Provide the (x, y) coordinate of the cell's center where the given text is located.  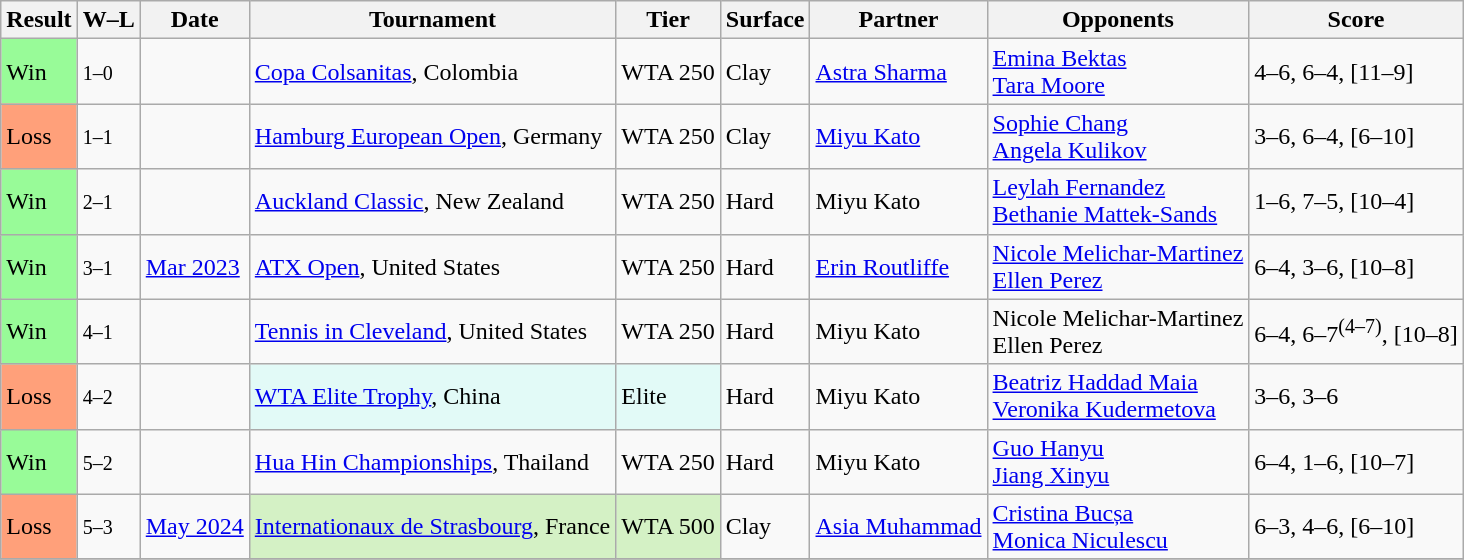
Astra Sharma (898, 72)
WTA Elite Trophy, China (432, 396)
Erin Routliffe (898, 266)
Copa Colsanitas, Colombia (432, 72)
Internationaux de Strasbourg, France (432, 526)
2–1 (108, 202)
Hua Hin Championships, Thailand (432, 462)
4–1 (108, 332)
Emina Bektas Tara Moore (1118, 72)
May 2024 (194, 526)
Date (194, 20)
5–2 (108, 462)
6–3, 4–6, [6–10] (1356, 526)
3–6, 3–6 (1356, 396)
Tournament (432, 20)
Opponents (1118, 20)
Guo Hanyu Jiang Xinyu (1118, 462)
4–6, 6–4, [11–9] (1356, 72)
Cristina Bucșa Monica Niculescu (1118, 526)
Asia Muhammad (898, 526)
Leylah Fernandez Bethanie Mattek-Sands (1118, 202)
6–4, 3–6, [10–8] (1356, 266)
Hamburg European Open, Germany (432, 136)
1–1 (108, 136)
3–1 (108, 266)
Beatriz Haddad Maia Veronika Kudermetova (1118, 396)
6–4, 6–7(4–7), [10–8] (1356, 332)
3–6, 6–4, [6–10] (1356, 136)
5–3 (108, 526)
WTA 500 (668, 526)
W–L (108, 20)
ATX Open, United States (432, 266)
4–2 (108, 396)
Sophie Chang Angela Kulikov (1118, 136)
Elite (668, 396)
Result (39, 20)
Surface (765, 20)
1–0 (108, 72)
Mar 2023 (194, 266)
Partner (898, 20)
Auckland Classic, New Zealand (432, 202)
Score (1356, 20)
1–6, 7–5, [10–4] (1356, 202)
Tier (668, 20)
Tennis in Cleveland, United States (432, 332)
6–4, 1–6, [10–7] (1356, 462)
